Pinpoint the cell where the given text exists, returning its (x, y) midpoint coordinate. 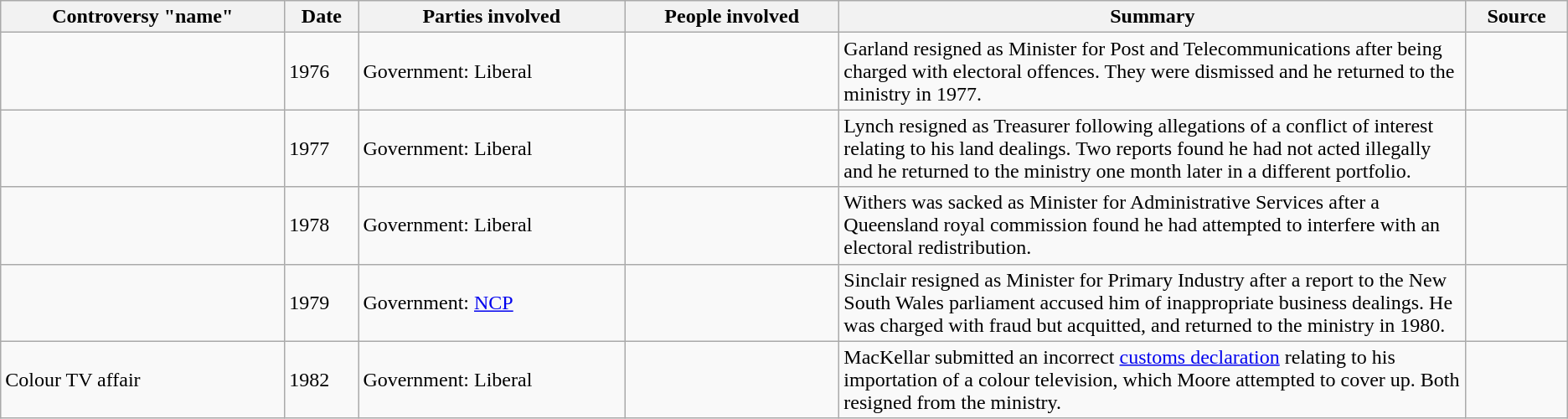
Source (1516, 17)
1977 (322, 148)
Government: NCP (492, 303)
Date (322, 17)
1979 (322, 303)
1982 (322, 380)
Parties involved (492, 17)
1978 (322, 225)
1976 (322, 71)
Controversy "name" (142, 17)
People involved (732, 17)
Summary (1153, 17)
Colour TV affair (142, 380)
